Scan for the cell matching the given text and deliver its [x, y] coordinate at center. 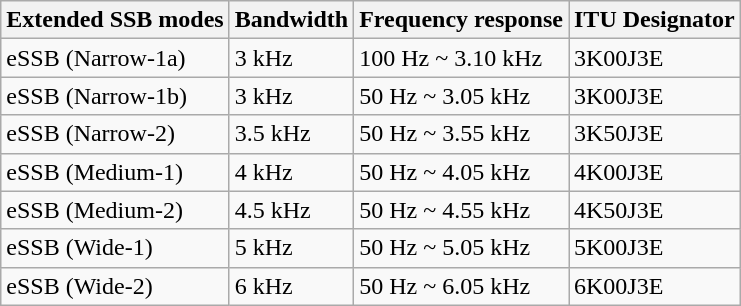
3.5 kHz [291, 134]
50 Hz ~ 4.05 kHz [462, 172]
50 Hz ~ 3.55 kHz [462, 134]
6K00J3E [654, 286]
5 kHz [291, 248]
Extended SSB modes [115, 20]
eSSB (Narrow-1b) [115, 96]
5K00J3E [654, 248]
50 Hz ~ 6.05 kHz [462, 286]
eSSB (Medium-1) [115, 172]
eSSB (Narrow-1a) [115, 58]
3K50J3E [654, 134]
ITU Designator [654, 20]
4K00J3E [654, 172]
100 Hz ~ 3.10 kHz [462, 58]
4K50J3E [654, 210]
6 kHz [291, 286]
4.5 kHz [291, 210]
eSSB (Medium-2) [115, 210]
eSSB (Narrow-2) [115, 134]
50 Hz ~ 3.05 kHz [462, 96]
eSSB (Wide-1) [115, 248]
Frequency response [462, 20]
50 Hz ~ 4.55 kHz [462, 210]
50 Hz ~ 5.05 kHz [462, 248]
4 kHz [291, 172]
eSSB (Wide-2) [115, 286]
Bandwidth [291, 20]
